Extract the [x, y] coordinate from the center of the cell holding the provided text.  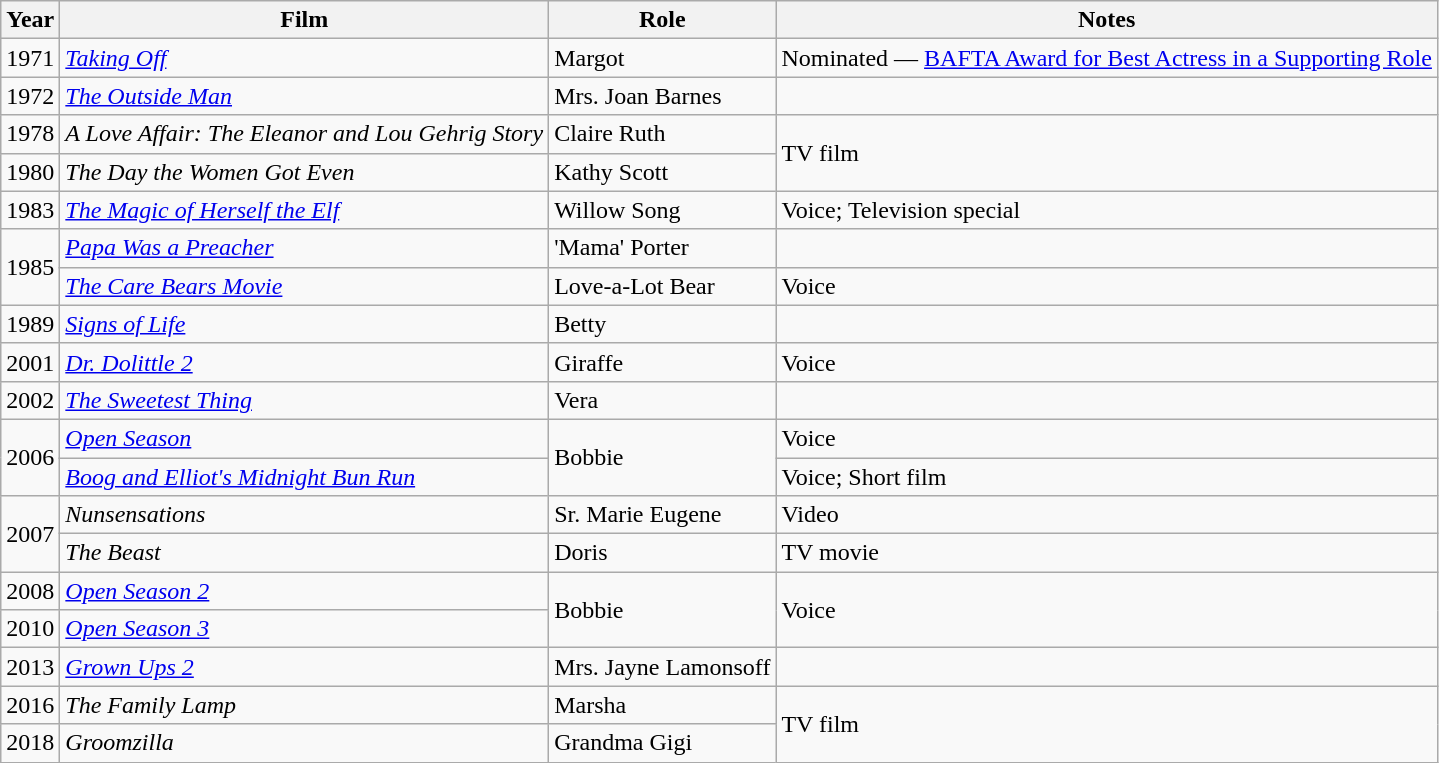
Love-a-Lot Bear [662, 286]
The Beast [304, 553]
Voice; Television special [1107, 210]
2018 [30, 743]
Nunsensations [304, 515]
Notes [1107, 20]
Sr. Marie Eugene [662, 515]
Margot [662, 58]
Open Season 2 [304, 591]
Role [662, 20]
Signs of Life [304, 324]
Video [1107, 515]
1985 [30, 267]
Taking Off [304, 58]
Claire Ruth [662, 134]
Year [30, 20]
1971 [30, 58]
2007 [30, 534]
Mrs. Jayne Lamonsoff [662, 667]
2006 [30, 457]
TV movie [1107, 553]
2010 [30, 629]
2002 [30, 400]
Willow Song [662, 210]
Film [304, 20]
Kathy Scott [662, 172]
Nominated — BAFTA Award for Best Actress in a Supporting Role [1107, 58]
Doris [662, 553]
1983 [30, 210]
1972 [30, 96]
1989 [30, 324]
'Mama' Porter [662, 248]
A Love Affair: The Eleanor and Lou Gehrig Story [304, 134]
Boog and Elliot's Midnight Bun Run [304, 477]
2008 [30, 591]
1980 [30, 172]
Grown Ups 2 [304, 667]
Groomzilla [304, 743]
The Day the Women Got Even [304, 172]
The Magic of Herself the Elf [304, 210]
The Family Lamp [304, 705]
Betty [662, 324]
Papa Was a Preacher [304, 248]
Voice; Short film [1107, 477]
2013 [30, 667]
Vera [662, 400]
The Care Bears Movie [304, 286]
Open Season [304, 438]
2016 [30, 705]
Dr. Dolittle 2 [304, 362]
Mrs. Joan Barnes [662, 96]
Open Season 3 [304, 629]
Marsha [662, 705]
Grandma Gigi [662, 743]
Giraffe [662, 362]
2001 [30, 362]
The Sweetest Thing [304, 400]
1978 [30, 134]
The Outside Man [304, 96]
